Detect which cell encompasses the target text, then output its [x, y] center coordinate. 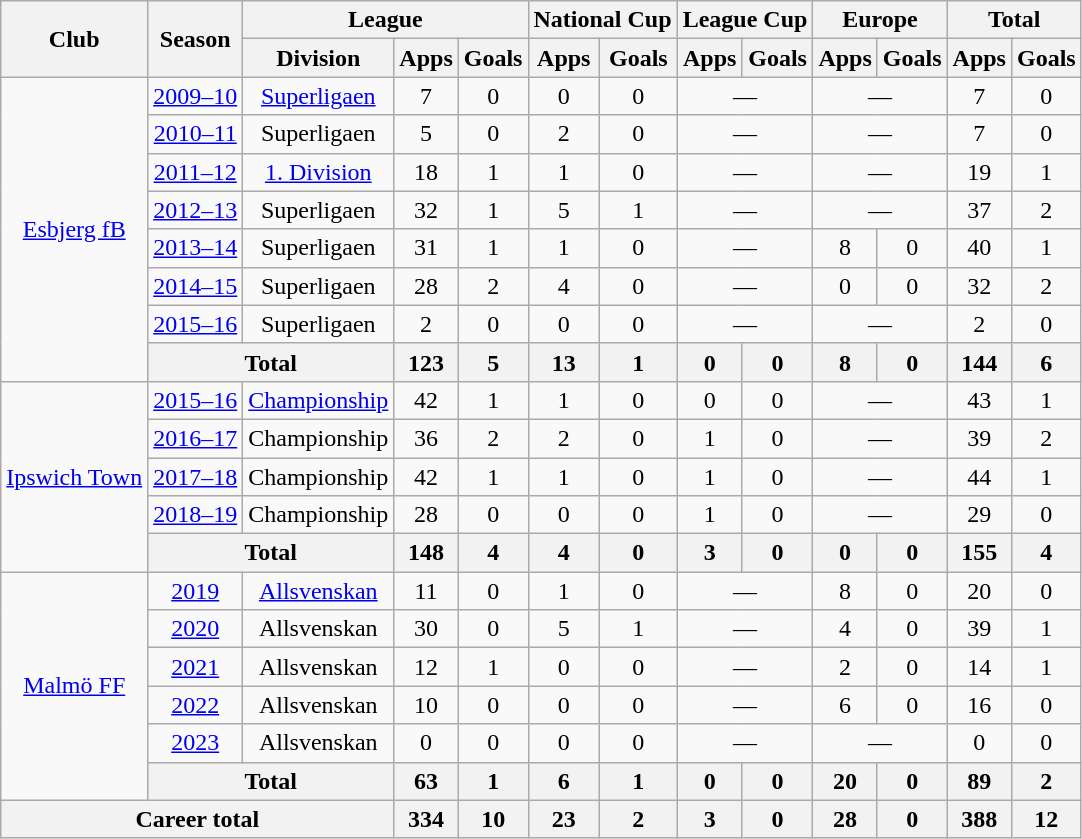
National Cup [602, 20]
2022 [196, 705]
Ipswich Town [74, 476]
334 [426, 819]
League [386, 20]
1. Division [318, 172]
2014–15 [196, 286]
2019 [196, 591]
30 [426, 629]
Club [74, 39]
144 [979, 362]
2017–18 [196, 477]
14 [979, 667]
29 [979, 515]
31 [426, 248]
13 [564, 362]
2020 [196, 629]
2018–19 [196, 515]
Season [196, 39]
19 [979, 172]
Esbjerg fB [74, 229]
18 [426, 172]
23 [564, 819]
2010–11 [196, 134]
2023 [196, 743]
Division [318, 58]
League Cup [745, 20]
89 [979, 781]
388 [979, 819]
2011–12 [196, 172]
Europe [880, 20]
2009–10 [196, 96]
2016–17 [196, 438]
2012–13 [196, 210]
16 [979, 705]
Career total [198, 819]
123 [426, 362]
44 [979, 477]
63 [426, 781]
148 [426, 553]
36 [426, 438]
Malmö FF [74, 686]
11 [426, 591]
2021 [196, 667]
155 [979, 553]
37 [979, 210]
40 [979, 248]
43 [979, 400]
2013–14 [196, 248]
